Return the [x, y] coordinate for the center point of the cell that contains the specified text.  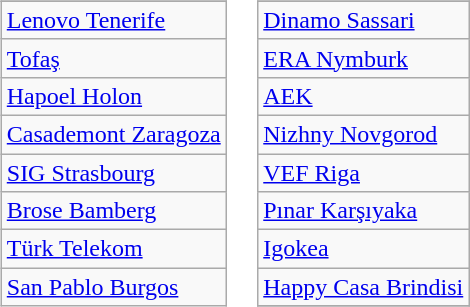
Türk Telekom [114, 249]
Tofaş [114, 58]
VEF Riga [364, 173]
Happy Casa Brindisi [364, 287]
ERA Nymburk [364, 58]
San Pablo Burgos [114, 287]
Igokea [364, 249]
Dinamo Sassari [364, 20]
Pınar Karşıyaka [364, 211]
Lenovo Tenerife [114, 20]
Hapoel Holon [114, 96]
Brose Bamberg [114, 211]
Casademont Zaragoza [114, 134]
SIG Strasbourg [114, 173]
AEK [364, 96]
Nizhny Novgorod [364, 134]
